Determine the (X, Y) coordinate at the center of the cell enclosing the given text.  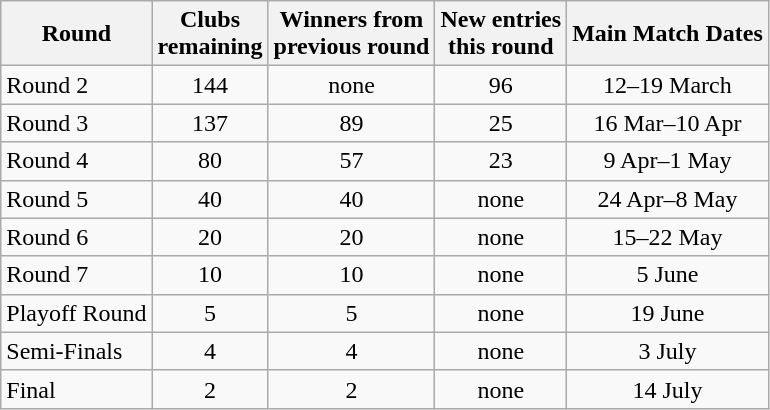
New entriesthis round (501, 34)
144 (210, 85)
9 Apr–1 May (668, 161)
19 June (668, 313)
Semi-Finals (76, 351)
24 Apr–8 May (668, 199)
5 June (668, 275)
14 July (668, 389)
Round 3 (76, 123)
Round (76, 34)
Round 2 (76, 85)
25 (501, 123)
96 (501, 85)
89 (352, 123)
Clubsremaining (210, 34)
15–22 May (668, 237)
80 (210, 161)
Final (76, 389)
Round 7 (76, 275)
Round 5 (76, 199)
3 July (668, 351)
57 (352, 161)
137 (210, 123)
Winners fromprevious round (352, 34)
Playoff Round (76, 313)
23 (501, 161)
Round 4 (76, 161)
Round 6 (76, 237)
Main Match Dates (668, 34)
16 Mar–10 Apr (668, 123)
12–19 March (668, 85)
